Identify which cell holds the provided text, then report its (x, y) central coordinate. 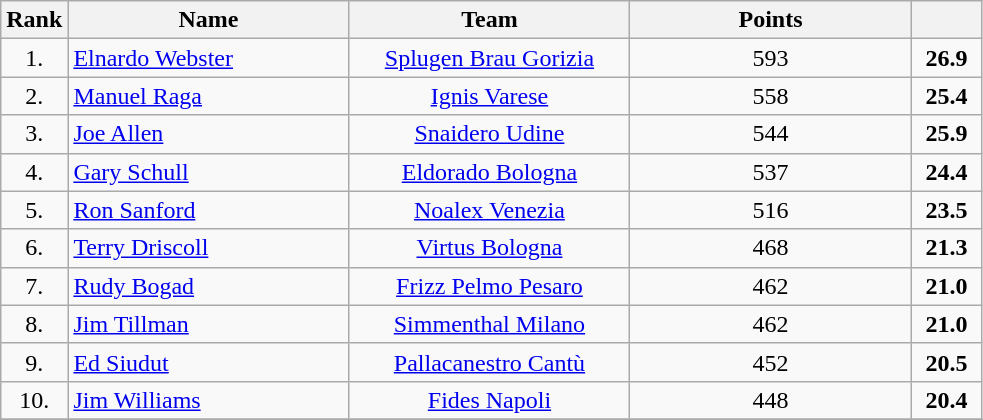
7. (34, 286)
516 (770, 210)
Virtus Bologna (490, 248)
Pallacanestro Cantù (490, 362)
Manuel Raga (208, 96)
10. (34, 400)
23.5 (946, 210)
Simmenthal Milano (490, 324)
5. (34, 210)
9. (34, 362)
Elnardo Webster (208, 58)
6. (34, 248)
Snaidero Udine (490, 134)
Gary Schull (208, 172)
448 (770, 400)
Name (208, 20)
20.4 (946, 400)
4. (34, 172)
Splugen Brau Gorizia (490, 58)
Eldorado Bologna (490, 172)
1. (34, 58)
Points (770, 20)
2. (34, 96)
25.4 (946, 96)
25.9 (946, 134)
Noalex Venezia (490, 210)
452 (770, 362)
21.3 (946, 248)
Joe Allen (208, 134)
558 (770, 96)
Jim Williams (208, 400)
Rudy Bogad (208, 286)
537 (770, 172)
Team (490, 20)
20.5 (946, 362)
Ron Sanford (208, 210)
Fides Napoli (490, 400)
Frizz Pelmo Pesaro (490, 286)
593 (770, 58)
8. (34, 324)
Rank (34, 20)
Terry Driscoll (208, 248)
3. (34, 134)
26.9 (946, 58)
Jim Tillman (208, 324)
468 (770, 248)
24.4 (946, 172)
Ignis Varese (490, 96)
544 (770, 134)
Ed Siudut (208, 362)
